Locate the cell with the specified text and output its (x, y) center coordinate. 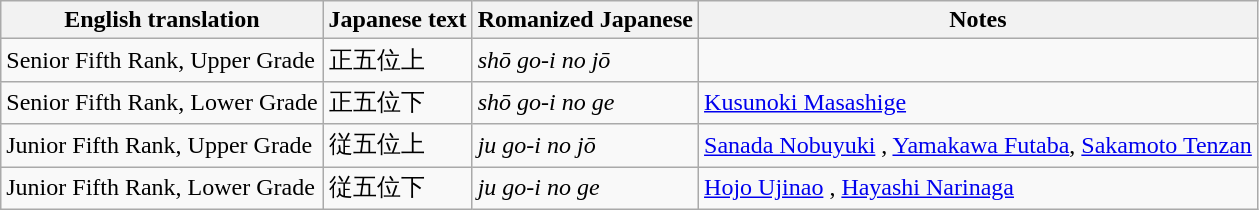
Hojo Ujinao , Hayashi Narinaga (978, 188)
Notes (978, 20)
Junior Fifth Rank, Lower Grade (162, 188)
Senior Fifth Rank, Lower Grade (162, 102)
ju go-i no ge (585, 188)
Japanese text (398, 20)
正五位下 (398, 102)
ju go-i no jō (585, 146)
Junior Fifth Rank, Upper Grade (162, 146)
shō go-i no jō (585, 60)
Romanized Japanese (585, 20)
English translation (162, 20)
正五位上 (398, 60)
従五位下 (398, 188)
shō go-i no ge (585, 102)
Kusunoki Masashige (978, 102)
Sanada Nobuyuki , Yamakawa Futaba, Sakamoto Tenzan (978, 146)
Senior Fifth Rank, Upper Grade (162, 60)
従五位上 (398, 146)
